From the cell containing the given text, extract its center point as [X, Y] coordinate. 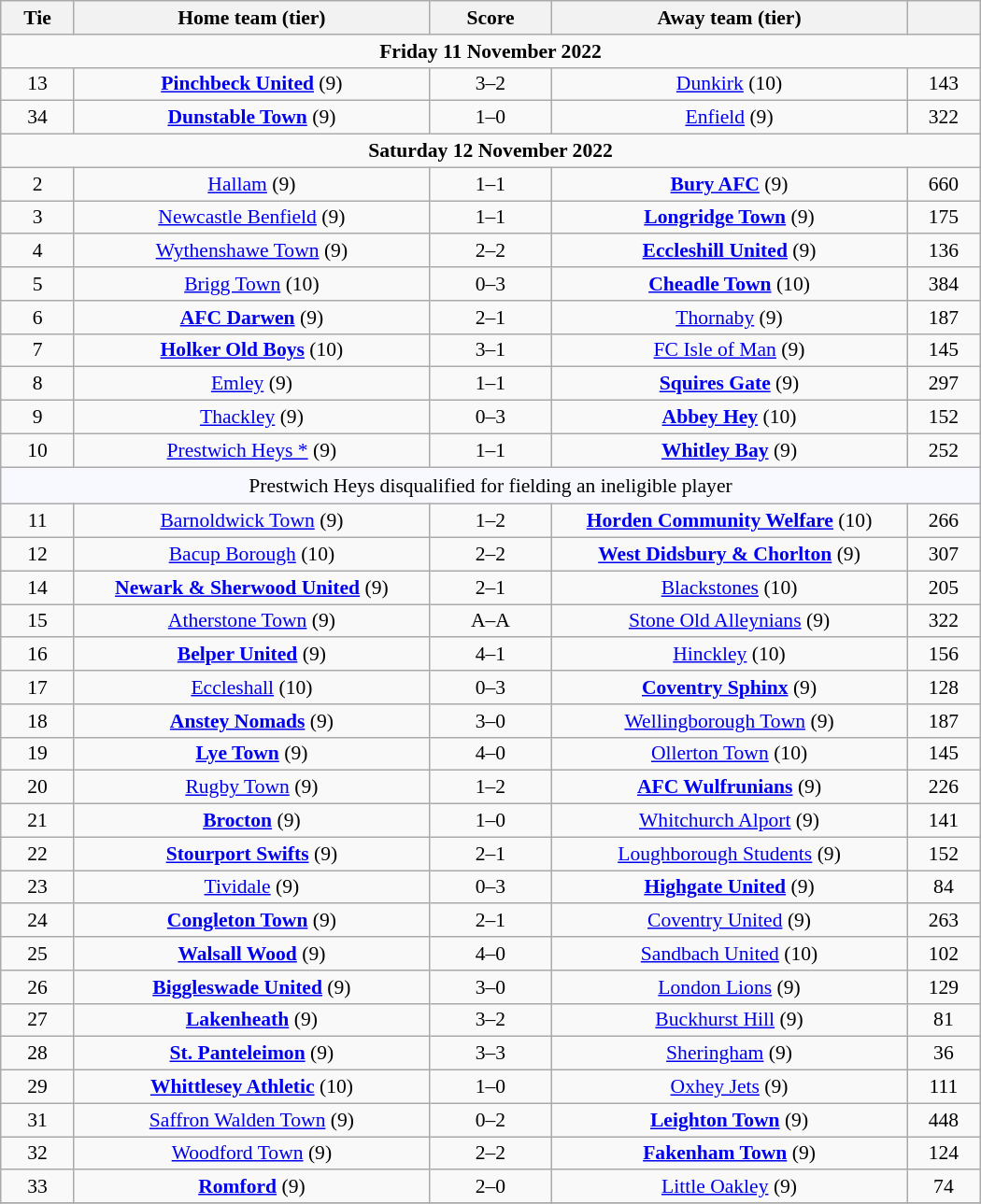
33 [37, 1187]
Eccleshall (10) [251, 687]
7 [37, 350]
20 [37, 787]
32 [37, 1154]
Friday 11 November 2022 [490, 51]
111 [944, 1087]
266 [944, 521]
Ollerton Town (10) [730, 754]
84 [944, 887]
Stourport Swifts (9) [251, 854]
23 [37, 887]
Lakenheath (9) [251, 1020]
Score [490, 18]
297 [944, 384]
226 [944, 787]
Thackley (9) [251, 418]
Emley (9) [251, 384]
Buckhurst Hill (9) [730, 1020]
124 [944, 1154]
London Lions (9) [730, 987]
24 [37, 921]
Saturday 12 November 2022 [490, 151]
102 [944, 954]
129 [944, 987]
29 [37, 1087]
Coventry Sphinx (9) [730, 687]
4 [37, 251]
15 [37, 621]
11 [37, 521]
Dunkirk (10) [730, 84]
Home team (tier) [251, 18]
Wythenshawe Town (9) [251, 251]
17 [37, 687]
Sheringham (9) [730, 1054]
21 [37, 821]
Newcastle Benfield (9) [251, 218]
Whitchurch Alport (9) [730, 821]
Away team (tier) [730, 18]
Brigg Town (10) [251, 284]
31 [37, 1120]
A–A [490, 621]
Belper United (9) [251, 655]
Saffron Walden Town (9) [251, 1120]
6 [37, 318]
Longridge Town (9) [730, 218]
660 [944, 184]
3–1 [490, 350]
128 [944, 687]
252 [944, 450]
Lye Town (9) [251, 754]
136 [944, 251]
Tividale (9) [251, 887]
Sandbach United (10) [730, 954]
Prestwich Heys * (9) [251, 450]
AFC Wulfrunians (9) [730, 787]
Tie [37, 18]
141 [944, 821]
Wellingborough Town (9) [730, 721]
81 [944, 1020]
Thornaby (9) [730, 318]
Hallam (9) [251, 184]
AFC Darwen (9) [251, 318]
10 [37, 450]
Loughborough Students (9) [730, 854]
St. Panteleimon (9) [251, 1054]
Whitley Bay (9) [730, 450]
Bacup Borough (10) [251, 555]
4–1 [490, 655]
Woodford Town (9) [251, 1154]
Prestwich Heys disqualified for fielding an ineligible player [490, 486]
Horden Community Welfare (10) [730, 521]
175 [944, 218]
Stone Old Alleynians (9) [730, 621]
3–3 [490, 1054]
Congleton Town (9) [251, 921]
22 [37, 854]
Brocton (9) [251, 821]
West Didsbury & Chorlton (9) [730, 555]
0–2 [490, 1120]
384 [944, 284]
Atherstone Town (9) [251, 621]
9 [37, 418]
8 [37, 384]
Squires Gate (9) [730, 384]
14 [37, 588]
16 [37, 655]
Leighton Town (9) [730, 1120]
36 [944, 1054]
12 [37, 555]
34 [37, 118]
27 [37, 1020]
143 [944, 84]
Oxhey Jets (9) [730, 1087]
3 [37, 218]
Abbey Hey (10) [730, 418]
Barnoldwick Town (9) [251, 521]
19 [37, 754]
18 [37, 721]
2–0 [490, 1187]
Cheadle Town (10) [730, 284]
Dunstable Town (9) [251, 118]
74 [944, 1187]
Bury AFC (9) [730, 184]
Pinchbeck United (9) [251, 84]
Hinckley (10) [730, 655]
448 [944, 1120]
Blackstones (10) [730, 588]
307 [944, 555]
Walsall Wood (9) [251, 954]
Coventry United (9) [730, 921]
28 [37, 1054]
Biggleswade United (9) [251, 987]
Highgate United (9) [730, 887]
Romford (9) [251, 1187]
Newark & Sherwood United (9) [251, 588]
205 [944, 588]
Holker Old Boys (10) [251, 350]
13 [37, 84]
Eccleshill United (9) [730, 251]
2 [37, 184]
156 [944, 655]
Enfield (9) [730, 118]
Rugby Town (9) [251, 787]
263 [944, 921]
Fakenham Town (9) [730, 1154]
26 [37, 987]
Little Oakley (9) [730, 1187]
5 [37, 284]
25 [37, 954]
Whittlesey Athletic (10) [251, 1087]
Anstey Nomads (9) [251, 721]
FC Isle of Man (9) [730, 350]
